Extract the (X, Y) coordinate from the center of the cell holding the provided text.  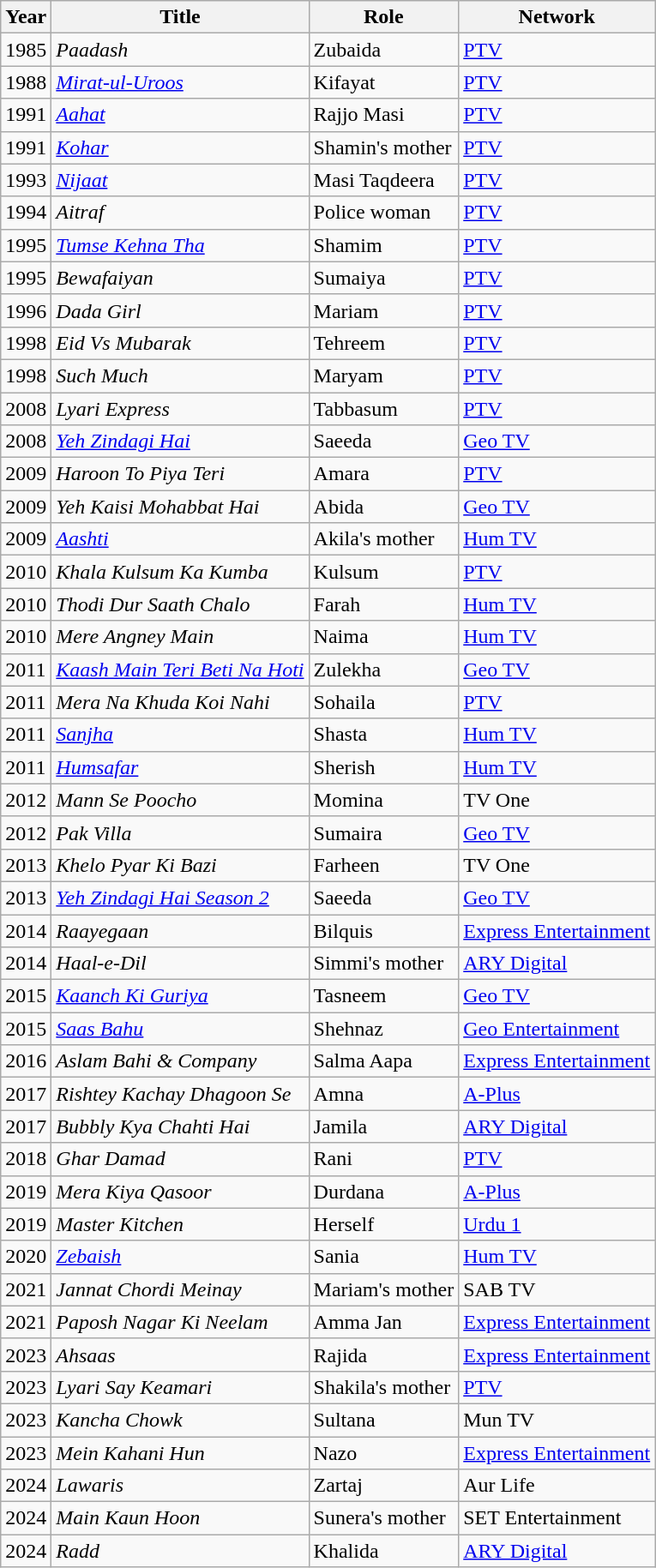
Farheen (384, 865)
Jamila (384, 1126)
Sohaila (384, 702)
Radd (180, 1551)
Kohar (180, 147)
Lyari Express (180, 409)
Yeh Zindagi Hai Season 2 (180, 898)
Salma Aapa (384, 1061)
1988 (26, 82)
Kaanch Ki Guriya (180, 996)
Shasta (384, 735)
Tabbasum (384, 409)
Police woman (384, 213)
Kaash Main Teri Beti Na Hoti (180, 670)
Bewafaiyan (180, 278)
Role (384, 17)
Herself (384, 1224)
Zubaida (384, 50)
Farah (384, 604)
Shamin's mother (384, 147)
Khala Kulsum Ka Kumba (180, 572)
Mirat-ul-Uroos (180, 82)
Title (180, 17)
Thodi Dur Saath Chalo (180, 604)
Yeh Kaisi Mohabbat Hai (180, 507)
Tumse Kehna Tha (180, 245)
Shakila's mother (384, 1387)
Geo Entertainment (557, 1029)
Zartaj (384, 1486)
Pak Villa (180, 832)
Rishtey Kachay Dhagoon Se (180, 1094)
SET Entertainment (557, 1518)
Mera Kiya Qasoor (180, 1192)
Aslam Bahi & Company (180, 1061)
Mera Na Khuda Koi Nahi (180, 702)
Mann Se Poocho (180, 800)
Rani (384, 1159)
Rajida (384, 1355)
Tasneem (384, 996)
Zebaish (180, 1257)
Lyari Say Keamari (180, 1387)
1993 (26, 180)
1985 (26, 50)
Sultana (384, 1420)
2018 (26, 1159)
Aashti (180, 539)
Rajjo Masi (384, 115)
Raayegaan (180, 930)
Mere Angney Main (180, 637)
Saas Bahu (180, 1029)
1994 (26, 213)
Paadash (180, 50)
Kulsum (384, 572)
Paposh Nagar Ki Neelam (180, 1322)
Akila's mother (384, 539)
Network (557, 17)
Mun TV (557, 1420)
Lawaris (180, 1486)
Mariam's mother (384, 1289)
Ghar Damad (180, 1159)
Year (26, 17)
Aahat (180, 115)
Sumaiya (384, 278)
Bilquis (384, 930)
Sumaira (384, 832)
Naima (384, 637)
Tehreem (384, 343)
Abida (384, 507)
Maryam (384, 375)
Sunera's mother (384, 1518)
Urdu 1 (557, 1224)
Haal-e-Dil (180, 964)
Dada Girl (180, 310)
Sania (384, 1257)
Sanjha (180, 735)
Mariam (384, 310)
Kifayat (384, 82)
Main Kaun Hoon (180, 1518)
2016 (26, 1061)
Haroon To Piya Teri (180, 474)
Masi Taqdeera (384, 180)
Zulekha (384, 670)
Ahsaas (180, 1355)
Master Kitchen (180, 1224)
SAB TV (557, 1289)
Aitraf (180, 213)
2020 (26, 1257)
Khelo Pyar Ki Bazi (180, 865)
Amma Jan (384, 1322)
Momina (384, 800)
Durdana (384, 1192)
Jannat Chordi Meinay (180, 1289)
Aur Life (557, 1486)
Eid Vs Mubarak (180, 343)
Yeh Zindagi Hai (180, 442)
Nijaat (180, 180)
Bubbly Kya Chahti Hai (180, 1126)
Amara (384, 474)
Kancha Chowk (180, 1420)
Amna (384, 1094)
Khalida (384, 1551)
Humsafar (180, 767)
Nazo (384, 1453)
1996 (26, 310)
Simmi's mother (384, 964)
Mein Kahani Hun (180, 1453)
Shamim (384, 245)
Sherish (384, 767)
Shehnaz (384, 1029)
Such Much (180, 375)
